Determine the (X, Y) coordinate at the center of the cell enclosing the given text.  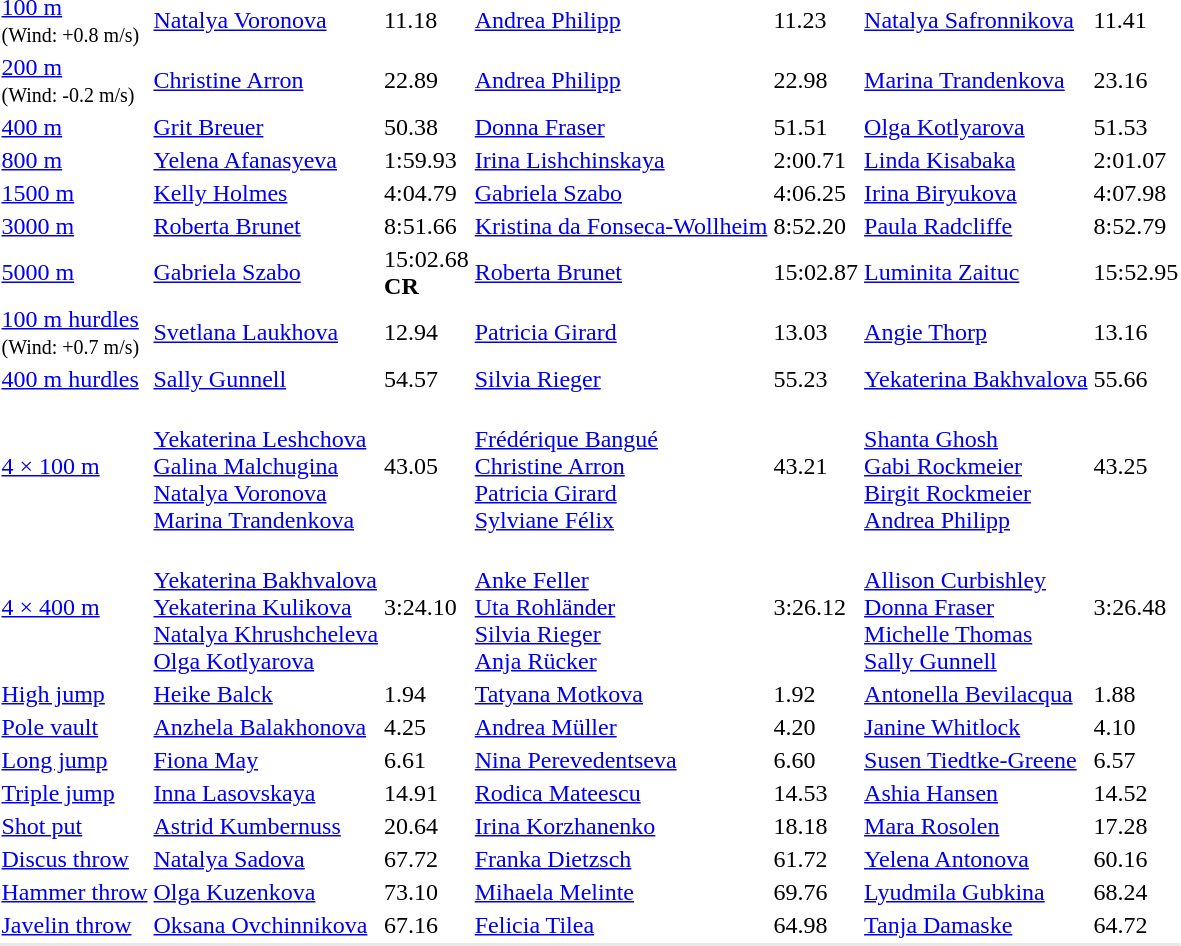
14.91 (427, 793)
Silvia Rieger (621, 379)
15:02.87 (816, 272)
2:01.07 (1136, 160)
Lyudmila Gubkina (976, 892)
Angie Thorp (976, 332)
54.57 (427, 379)
3:26.12 (816, 607)
Grit Breuer (266, 127)
14.53 (816, 793)
800 m (74, 160)
6.57 (1136, 760)
Irina Lishchinskaya (621, 160)
15:02.68CR (427, 272)
61.72 (816, 859)
55.23 (816, 379)
Ashia Hansen (976, 793)
43.05 (427, 466)
Kristina da Fonseca-Wollheim (621, 226)
8:51.66 (427, 226)
3:26.48 (1136, 607)
Yekaterina BakhvalovaYekaterina KulikovaNatalya KhrushchelevaOlga Kotlyarova (266, 607)
Andrea Müller (621, 727)
Pole vault (74, 727)
4:07.98 (1136, 193)
1.88 (1136, 694)
Natalya Sadova (266, 859)
12.94 (427, 332)
Paula Radcliffe (976, 226)
Sally Gunnell (266, 379)
400 m hurdles (74, 379)
200 m(Wind: -0.2 m/s) (74, 80)
6.61 (427, 760)
Shot put (74, 826)
Mihaela Melinte (621, 892)
14.52 (1136, 793)
13.03 (816, 332)
Heike Balck (266, 694)
73.10 (427, 892)
Inna Lasovskaya (266, 793)
100 m hurdles(Wind: +0.7 m/s) (74, 332)
13.16 (1136, 332)
Mara Rosolen (976, 826)
Allison CurbishleyDonna FraserMichelle ThomasSally Gunnell (976, 607)
Antonella Bevilacqua (976, 694)
Tatyana Motkova (621, 694)
Irina Biryukova (976, 193)
1500 m (74, 193)
Luminita Zaituc (976, 272)
Marina Trandenkova (976, 80)
51.51 (816, 127)
50.38 (427, 127)
4.25 (427, 727)
Shanta GhoshGabi RockmeierBirgit RockmeierAndrea Philipp (976, 466)
1.94 (427, 694)
Felicia Tilea (621, 925)
43.25 (1136, 466)
Oksana Ovchinnikova (266, 925)
51.53 (1136, 127)
55.66 (1136, 379)
60.16 (1136, 859)
1:59.93 (427, 160)
Franka Dietzsch (621, 859)
23.16 (1136, 80)
Fiona May (266, 760)
Olga Kuzenkova (266, 892)
1.92 (816, 694)
Christine Arron (266, 80)
Triple jump (74, 793)
Tanja Damaske (976, 925)
400 m (74, 127)
Hammer throw (74, 892)
22.98 (816, 80)
3:24.10 (427, 607)
Nina Perevedentseva (621, 760)
Anke FellerUta RohländerSilvia RiegerAnja Rücker (621, 607)
17.28 (1136, 826)
Svetlana Laukhova (266, 332)
4 × 400 m (74, 607)
Andrea Philipp (621, 80)
6.60 (816, 760)
64.72 (1136, 925)
Olga Kotlyarova (976, 127)
Susen Tiedtke-Greene (976, 760)
Yelena Antonova (976, 859)
Yekaterina LeshchovaGalina MalchuginaNatalya VoronovaMarina Trandenkova (266, 466)
4.20 (816, 727)
22.89 (427, 80)
Rodica Mateescu (621, 793)
Yelena Afanasyeva (266, 160)
Linda Kisabaka (976, 160)
4 × 100 m (74, 466)
Patricia Girard (621, 332)
8:52.79 (1136, 226)
15:52.95 (1136, 272)
Astrid Kumbernuss (266, 826)
Javelin throw (74, 925)
Donna Fraser (621, 127)
68.24 (1136, 892)
4:06.25 (816, 193)
69.76 (816, 892)
Janine Whitlock (976, 727)
4:04.79 (427, 193)
High jump (74, 694)
20.64 (427, 826)
Yekaterina Bakhvalova (976, 379)
Irina Korzhanenko (621, 826)
67.72 (427, 859)
3000 m (74, 226)
Discus throw (74, 859)
Anzhela Balakhonova (266, 727)
Long jump (74, 760)
18.18 (816, 826)
Kelly Holmes (266, 193)
67.16 (427, 925)
4.10 (1136, 727)
43.21 (816, 466)
2:00.71 (816, 160)
8:52.20 (816, 226)
Frédérique BanguéChristine ArronPatricia GirardSylviane Félix (621, 466)
5000 m (74, 272)
64.98 (816, 925)
